Provide the (X, Y) coordinate of the cell's center where the given text is located.  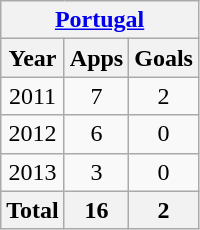
Apps (96, 58)
7 (96, 96)
Total (33, 210)
Portugal (100, 20)
2012 (33, 134)
6 (96, 134)
2011 (33, 96)
3 (96, 172)
Goals (164, 58)
2013 (33, 172)
16 (96, 210)
Year (33, 58)
